Scan for the cell matching the given text and deliver its (x, y) coordinate at center. 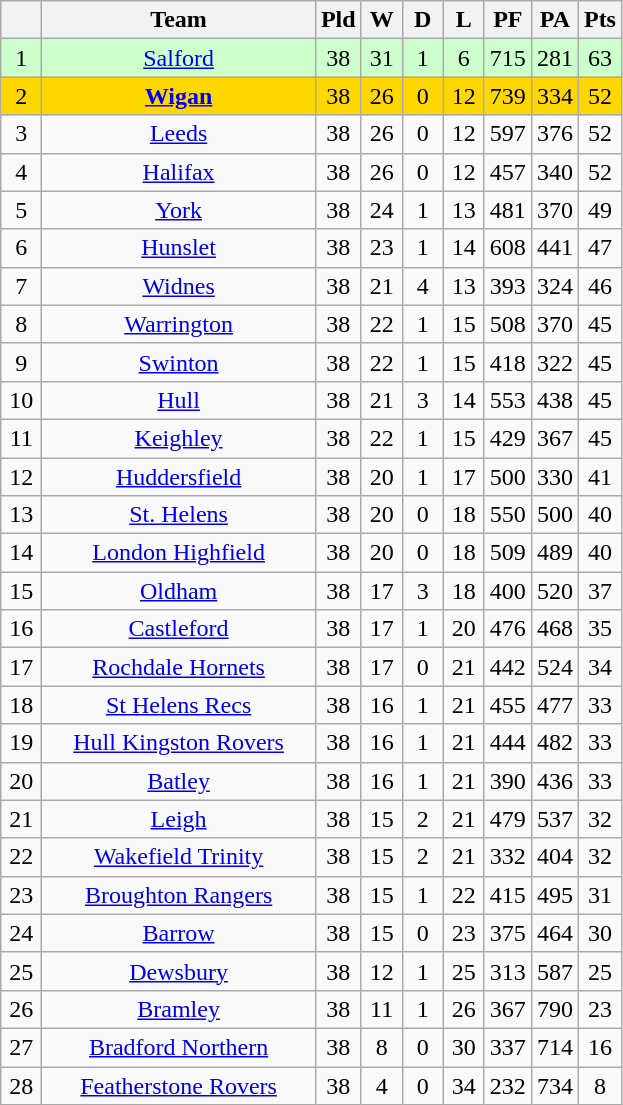
404 (554, 857)
481 (508, 210)
L (464, 20)
St. Helens (179, 515)
489 (554, 553)
479 (508, 819)
Oldham (179, 591)
PA (554, 20)
597 (508, 134)
444 (508, 743)
Bradford Northern (179, 1047)
Huddersfield (179, 477)
436 (554, 781)
St Helens Recs (179, 705)
476 (508, 629)
7 (22, 286)
340 (554, 172)
Swinton (179, 362)
608 (508, 248)
438 (554, 400)
London Highfield (179, 553)
550 (508, 515)
Bramley (179, 1009)
10 (22, 400)
Keighley (179, 438)
W (382, 20)
332 (508, 857)
313 (508, 971)
27 (22, 1047)
Hull Kingston Rovers (179, 743)
Featherstone Rovers (179, 1085)
457 (508, 172)
Broughton Rangers (179, 895)
587 (554, 971)
376 (554, 134)
Dewsbury (179, 971)
Halifax (179, 172)
35 (600, 629)
232 (508, 1085)
D (422, 20)
790 (554, 1009)
464 (554, 933)
41 (600, 477)
739 (508, 96)
28 (22, 1085)
63 (600, 58)
5 (22, 210)
508 (508, 324)
46 (600, 286)
Batley (179, 781)
537 (554, 819)
Widnes (179, 286)
Leigh (179, 819)
415 (508, 895)
482 (554, 743)
334 (554, 96)
47 (600, 248)
Wakefield Trinity (179, 857)
Hunslet (179, 248)
37 (600, 591)
429 (508, 438)
441 (554, 248)
337 (508, 1047)
324 (554, 286)
509 (508, 553)
Salford (179, 58)
553 (508, 400)
418 (508, 362)
714 (554, 1047)
524 (554, 667)
477 (554, 705)
Leeds (179, 134)
520 (554, 591)
442 (508, 667)
715 (508, 58)
Barrow (179, 933)
19 (22, 743)
Pts (600, 20)
281 (554, 58)
9 (22, 362)
393 (508, 286)
330 (554, 477)
734 (554, 1085)
49 (600, 210)
375 (508, 933)
Team (179, 20)
Pld (338, 20)
Warrington (179, 324)
PF (508, 20)
468 (554, 629)
Hull (179, 400)
Wigan (179, 96)
Rochdale Hornets (179, 667)
390 (508, 781)
York (179, 210)
455 (508, 705)
495 (554, 895)
400 (508, 591)
Castleford (179, 629)
322 (554, 362)
